Return [X, Y] of the center of cell containing provided text 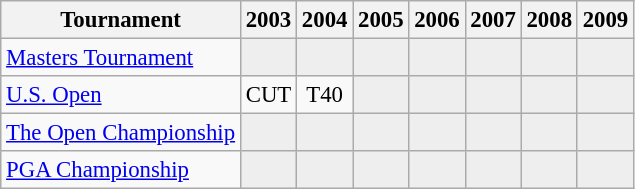
2003 [268, 20]
PGA Championship [121, 170]
2007 [493, 20]
The Open Championship [121, 133]
U.S. Open [121, 95]
2008 [549, 20]
2006 [437, 20]
T40 [325, 95]
2009 [605, 20]
2005 [381, 20]
2004 [325, 20]
Masters Tournament [121, 58]
CUT [268, 95]
Tournament [121, 20]
